Output the [X, Y] coordinate of the center of the cell containing the given text.  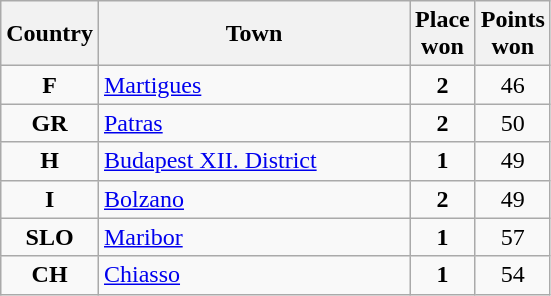
Town [254, 34]
H [50, 161]
Place won [443, 34]
Points won [512, 34]
Patras [254, 123]
CH [50, 275]
SLO [50, 237]
F [50, 85]
Country [50, 34]
54 [512, 275]
GR [50, 123]
46 [512, 85]
I [50, 199]
Chiasso [254, 275]
Martigues [254, 85]
50 [512, 123]
Maribor [254, 237]
Bolzano [254, 199]
57 [512, 237]
Budapest XII. District [254, 161]
